Identify which cell holds the provided text, then report its (X, Y) central coordinate. 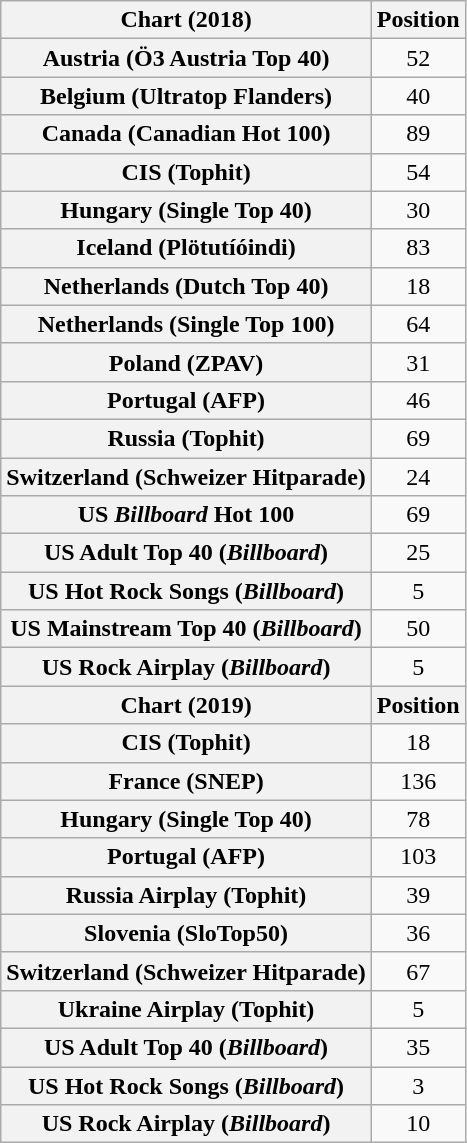
Slovenia (SloTop50) (186, 933)
24 (418, 477)
83 (418, 248)
Ukraine Airplay (Tophit) (186, 1009)
103 (418, 857)
Russia Airplay (Tophit) (186, 895)
89 (418, 134)
10 (418, 1124)
US Billboard Hot 100 (186, 515)
US Mainstream Top 40 (Billboard) (186, 629)
Netherlands (Single Top 100) (186, 324)
64 (418, 324)
Belgium (Ultratop Flanders) (186, 96)
35 (418, 1047)
136 (418, 781)
78 (418, 819)
50 (418, 629)
54 (418, 172)
30 (418, 210)
52 (418, 58)
Russia (Tophit) (186, 438)
France (SNEP) (186, 781)
39 (418, 895)
40 (418, 96)
Chart (2018) (186, 20)
31 (418, 362)
36 (418, 933)
Netherlands (Dutch Top 40) (186, 286)
Iceland (Plötutíóindi) (186, 248)
46 (418, 400)
Poland (ZPAV) (186, 362)
25 (418, 553)
Austria (Ö3 Austria Top 40) (186, 58)
Chart (2019) (186, 705)
Canada (Canadian Hot 100) (186, 134)
3 (418, 1085)
67 (418, 971)
